From the cell containing the given text, extract its center point as [X, Y] coordinate. 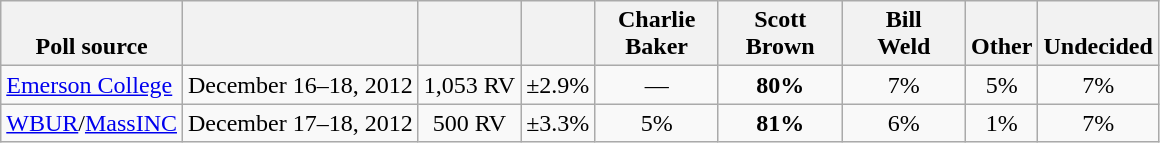
1% [1002, 123]
ScottBrown [780, 34]
December 16–18, 2012 [301, 85]
BillWeld [904, 34]
— [657, 85]
6% [904, 123]
±2.9% [558, 85]
81% [780, 123]
80% [780, 85]
Other [1002, 34]
CharlieBaker [657, 34]
1,053 RV [469, 85]
Emerson College [92, 85]
Poll source [92, 34]
December 17–18, 2012 [301, 123]
500 RV [469, 123]
Undecided [1098, 34]
±3.3% [558, 123]
WBUR/MassINC [92, 123]
